Return [X, Y] of the center of cell containing provided text 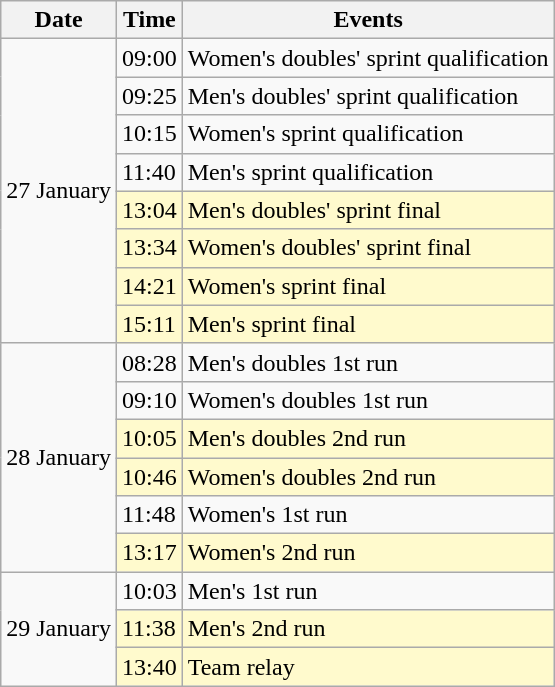
Men's 2nd run [368, 629]
10:03 [149, 591]
13:40 [149, 667]
13:04 [149, 210]
10:46 [149, 477]
09:25 [149, 96]
10:15 [149, 134]
Women's 1st run [368, 515]
Men's 1st run [368, 591]
Men's sprint qualification [368, 172]
13:34 [149, 248]
Women's doubles 1st run [368, 400]
Women's doubles' sprint final [368, 248]
Men's doubles' sprint final [368, 210]
Women's doubles' sprint qualification [368, 58]
Men's sprint final [368, 324]
11:38 [149, 629]
11:40 [149, 172]
Time [149, 20]
29 January [59, 629]
08:28 [149, 362]
09:10 [149, 400]
Date [59, 20]
Women's sprint final [368, 286]
Men's doubles 2nd run [368, 438]
Events [368, 20]
15:11 [149, 324]
Women's doubles 2nd run [368, 477]
10:05 [149, 438]
27 January [59, 191]
11:48 [149, 515]
Men's doubles' sprint qualification [368, 96]
09:00 [149, 58]
Women's 2nd run [368, 553]
Team relay [368, 667]
14:21 [149, 286]
Women's sprint qualification [368, 134]
Men's doubles 1st run [368, 362]
13:17 [149, 553]
28 January [59, 457]
